Extract the [x, y] coordinate from the center of the cell holding the provided text.  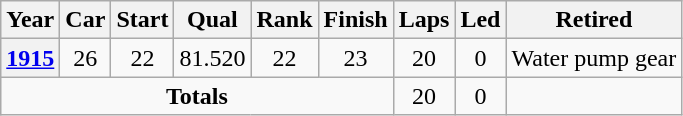
Qual [212, 20]
Finish [356, 20]
Car [86, 20]
23 [356, 58]
Start [142, 20]
Laps [424, 20]
Water pump gear [594, 58]
26 [86, 58]
Rank [284, 20]
Year [30, 20]
81.520 [212, 58]
Led [480, 20]
Totals [197, 96]
1915 [30, 58]
Retired [594, 20]
